Search for the cell housing the specified text and yield its (x, y) center coordinate. 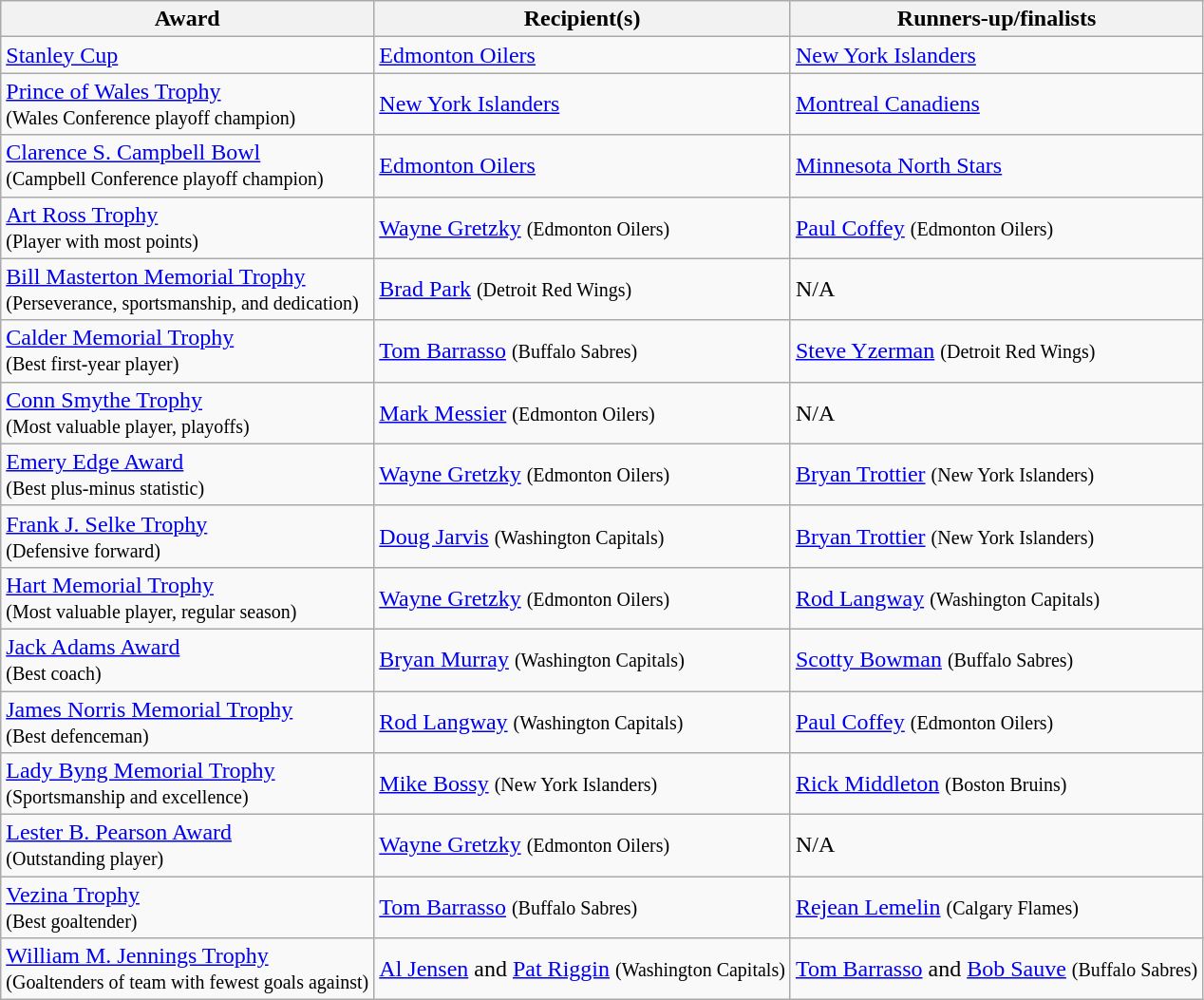
Hart Memorial Trophy(Most valuable player, regular season) (188, 598)
James Norris Memorial Trophy(Best defenceman) (188, 722)
Brad Park (Detroit Red Wings) (583, 289)
Bryan Murray (Washington Capitals) (583, 659)
Stanley Cup (188, 55)
Recipient(s) (583, 19)
Rejean Lemelin (Calgary Flames) (996, 908)
Calder Memorial Trophy(Best first-year player) (188, 351)
Rick Middleton (Boston Bruins) (996, 784)
Art Ross Trophy(Player with most points) (188, 228)
Doug Jarvis (Washington Capitals) (583, 536)
Prince of Wales Trophy(Wales Conference playoff champion) (188, 104)
Mark Messier (Edmonton Oilers) (583, 412)
Scotty Bowman (Buffalo Sabres) (996, 659)
Award (188, 19)
Mike Bossy (New York Islanders) (583, 784)
Conn Smythe Trophy(Most valuable player, playoffs) (188, 412)
Bill Masterton Memorial Trophy(Perseverance, sportsmanship, and dedication) (188, 289)
Steve Yzerman (Detroit Red Wings) (996, 351)
Emery Edge Award(Best plus-minus statistic) (188, 475)
Runners-up/finalists (996, 19)
William M. Jennings Trophy(Goaltenders of team with fewest goals against) (188, 969)
Clarence S. Campbell Bowl(Campbell Conference playoff champion) (188, 165)
Lady Byng Memorial Trophy(Sportsmanship and excellence) (188, 784)
Minnesota North Stars (996, 165)
Jack Adams Award(Best coach) (188, 659)
Montreal Canadiens (996, 104)
Al Jensen and Pat Riggin (Washington Capitals) (583, 969)
Lester B. Pearson Award(Outstanding player) (188, 845)
Tom Barrasso and Bob Sauve (Buffalo Sabres) (996, 969)
Frank J. Selke Trophy(Defensive forward) (188, 536)
Vezina Trophy(Best goaltender) (188, 908)
